Output the [x, y] coordinate of the center of the cell containing the given text.  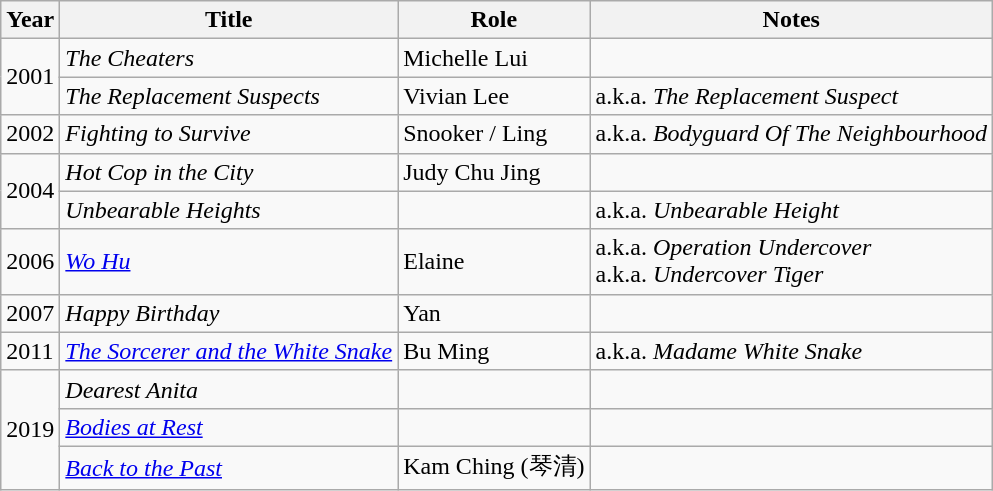
2006 [30, 262]
2002 [30, 134]
Bodies at Rest [229, 427]
a.k.a. Bodyguard Of The Neighbourhood [791, 134]
Bu Ming [494, 351]
a.k.a. Operation Undercover a.k.a. Undercover Tiger [791, 262]
The Cheaters [229, 58]
2001 [30, 77]
2019 [30, 430]
Dearest Anita [229, 389]
The Sorcerer and the White Snake [229, 351]
Snooker / Ling [494, 134]
Year [30, 20]
Judy Chu Jing [494, 172]
Role [494, 20]
Back to the Past [229, 468]
Happy Birthday [229, 313]
Vivian Lee [494, 96]
2007 [30, 313]
a.k.a. The Replacement Suspect [791, 96]
Wo Hu [229, 262]
Notes [791, 20]
2004 [30, 191]
Unbearable Heights [229, 210]
Fighting to Survive [229, 134]
Elaine [494, 262]
a.k.a. Unbearable Height [791, 210]
The Replacement Suspects [229, 96]
2011 [30, 351]
Kam Ching (琴清) [494, 468]
Yan [494, 313]
Michelle Lui [494, 58]
Title [229, 20]
a.k.a. Madame White Snake [791, 351]
Hot Cop in the City [229, 172]
